Locate the cell with the specified text and output its [X, Y] center coordinate. 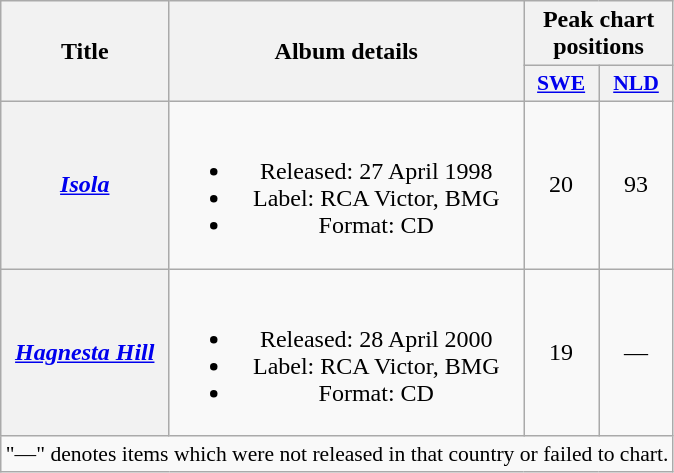
Released: 28 April 2000Label: RCA Victor, BMGFormat: CD [346, 352]
"—" denotes items which were not released in that country or failed to chart. [338, 454]
Released: 27 April 1998Label: RCA Victor, BMGFormat: CD [346, 184]
93 [636, 184]
19 [562, 352]
Isola [85, 184]
Album details [346, 52]
— [636, 352]
Peak chart positions [599, 34]
20 [562, 184]
Hagnesta Hill [85, 352]
NLD [636, 84]
SWE [562, 84]
Title [85, 52]
